Output the [x, y] coordinate of the center of the cell containing the given text.  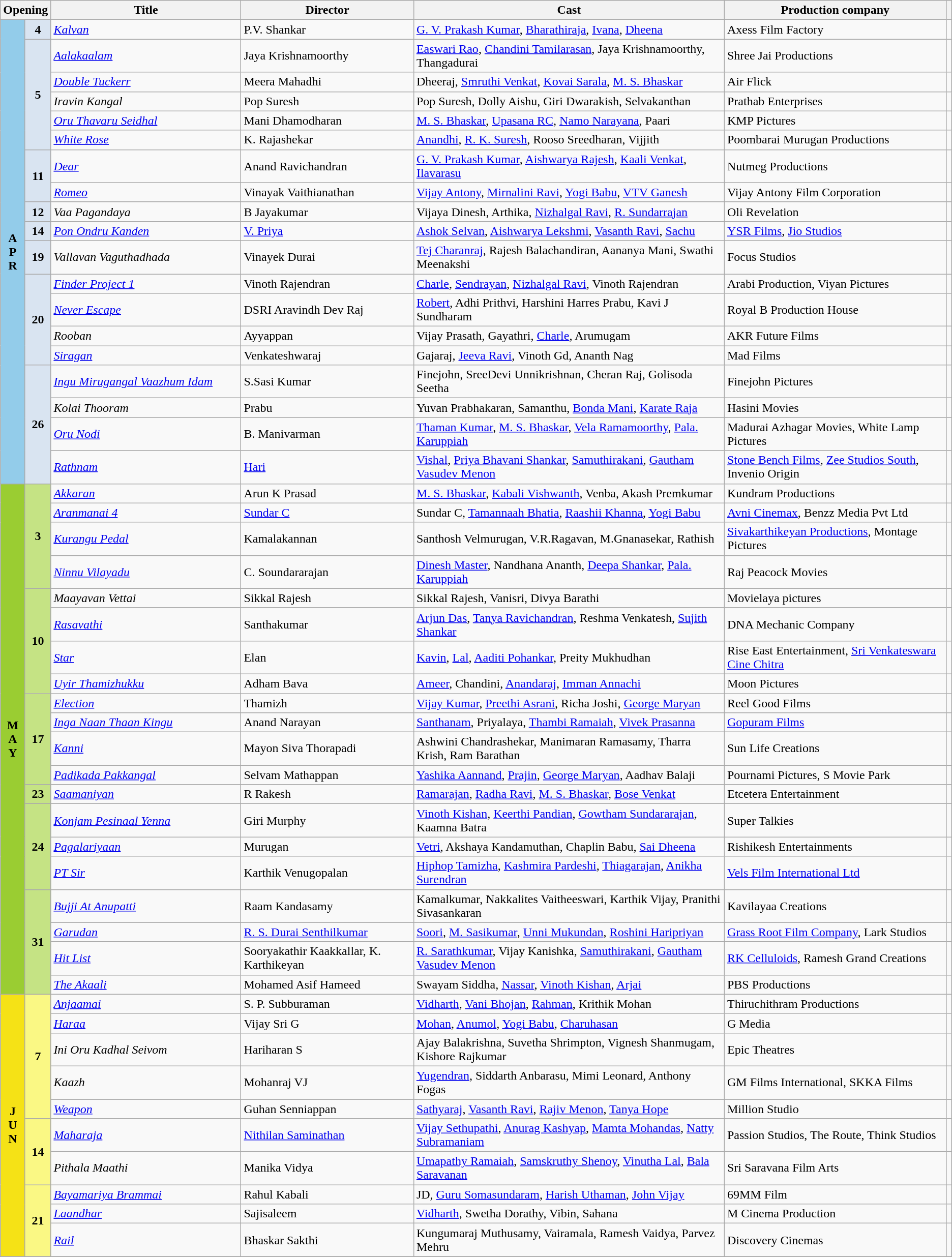
Giri Murphy [328, 821]
The Akaali [146, 984]
Avni Cinemax, Benzz Media Pvt Ltd [835, 513]
Sajisaleem [328, 1214]
Kanni [146, 749]
Charle, Sendrayan, Nizhalgal Ravi, Vinoth Rajendran [569, 283]
Anand Narayan [328, 723]
Bujji At Anupatti [146, 906]
Aranmanai 4 [146, 513]
Oli Revelation [835, 212]
M Cinema Production [835, 1214]
Mayon Siva Thorapadi [328, 749]
G Media [835, 1023]
Padikada Pakkangal [146, 775]
PT Sir [146, 873]
Kavilayaa Creations [835, 906]
Vallavan Vaguthadhada [146, 257]
Tej Charanraj, Rajesh Balachandiran, Aananya Mani, Swathi Meenakshi [569, 257]
Oru Nodi [146, 434]
Venkateshwaraj [328, 355]
Yashika Aannand, Prajin, George Maryan, Aadhav Balaji [569, 775]
Kungumaraj Muthusamy, Vairamala, Ramesh Vaidya, Parvez Mehru [569, 1240]
AKR Future Films [835, 336]
Ninnu Vilayadu [146, 572]
Focus Studios [835, 257]
Vijay Antony, Mirnalini Ravi, Yogi Babu, VTV Ganesh [569, 192]
Axess Film Factory [835, 29]
RK Celluloids, Ramesh Grand Creations [835, 958]
5 [38, 95]
Sikkal Rajesh, Vanisri, Divya Barathi [569, 598]
Ajay Balakrishna, Suvetha Shrimpton, Vignesh Shanmugam, Kishore Rajkumar [569, 1050]
Prathab Enterprises [835, 101]
Weapon [146, 1109]
Bhaskar Sakthi [328, 1240]
Arun K Prasad [328, 493]
Arabi Production, Viyan Pictures [835, 283]
Rahul Kabali [328, 1194]
Kamalakannan [328, 539]
Thiruchithram Productions [835, 1004]
20 [38, 319]
Reel Good Films [835, 703]
Gajaraj, Jeeva Ravi, Vinoth Gd, Ananth Nag [569, 355]
Ashwini Chandrashekar, Manimaran Ramasamy, Tharra Krish, Ram Barathan [569, 749]
Kurangu Pedal [146, 539]
Ayyappan [328, 336]
Mohanraj VJ [328, 1082]
Yuvan Prabhakaran, Samanthu, Bonda Mani, Karate Raja [569, 408]
Grass Root Film Company, Lark Studios [835, 932]
APR [13, 252]
Saamaniyan [146, 794]
23 [38, 794]
Aalakaalam [146, 56]
Ingu Mirugangal Vaazhum Idam [146, 381]
Mani Dhamodharan [328, 121]
7 [38, 1056]
4 [38, 29]
Vetri, Akshaya Kandamuthan, Chaplin Babu, Sai Dheena [569, 847]
Oru Thavaru Seidhal [146, 121]
Hari [328, 467]
M. S. Bhaskar, Kabali Vishwanth, Venba, Akash Premkumar [569, 493]
Moon Pictures [835, 683]
Kaazh [146, 1082]
Yugendran, Siddarth Anbarasu, Mimi Leonard, Anthony Fogas [569, 1082]
V. Priya [328, 231]
Star [146, 657]
26 [38, 424]
Dinesh Master, Nandhana Ananth, Deepa Shankar, Pala. Karuppiah [569, 572]
Maayavan Vettai [146, 598]
R. Sarathkumar, Vijay Kanishka, Samuthirakani, Gautham Vasudev Menon [569, 958]
21 [38, 1220]
Production company [835, 10]
S. P. Subburaman [328, 1004]
Discovery Cinemas [835, 1240]
Dear [146, 166]
Murugan [328, 847]
Anandhi, R. K. Suresh, Rooso Sreedharan, Vijjith [569, 140]
Adham Bava [328, 683]
MAY [13, 739]
Laandhar [146, 1214]
Title [146, 10]
G. V. Prakash Kumar, Aishwarya Rajesh, Kaali Venkat, Ilavarasu [569, 166]
Rail [146, 1240]
White Rose [146, 140]
JUN [13, 1125]
Hasini Movies [835, 408]
Hariharan S [328, 1050]
Sun Life Creations [835, 749]
K. Rajashekar [328, 140]
Mohan, Anumol, Yogi Babu, Charuhasan [569, 1023]
Cast [569, 10]
Pop Suresh [328, 101]
Poombarai Murugan Productions [835, 140]
R. S. Durai Senthilkumar [328, 932]
Rathnam [146, 467]
Epic Theatres [835, 1050]
Pon Ondru Kanden [146, 231]
Vijay Sethupathi, Anurag Kashyap, Mamta Mohandas, Natty Subramaniam [569, 1135]
Never Escape [146, 310]
S.Sasi Kumar [328, 381]
Anjaamai [146, 1004]
Sathyaraj, Vasanth Ravi, Rajiv Menon, Tanya Hope [569, 1109]
Robert, Adhi Prithvi, Harshini Harres Prabu, Kavi J Sundharam [569, 310]
Vijay Antony Film Corporation [835, 192]
Pagalariyaan [146, 847]
DNA Mechanic Company [835, 624]
Raj Peacock Movies [835, 572]
31 [38, 942]
Vinayak Vaithianathan [328, 192]
Hit List [146, 958]
Finejohn Pictures [835, 381]
Finejohn, SreeDevi Unnikrishnan, Cheran Raj, Golisoda Seetha [569, 381]
PBS Productions [835, 984]
Sikkal Rajesh [328, 598]
Inga Naan Thaan Kingu [146, 723]
B. Manivarman [328, 434]
69MM Film [835, 1194]
Manika Vidya [328, 1169]
Siragan [146, 355]
Rishikesh Entertainments [835, 847]
Ashok Selvan, Aishwarya Lekshmi, Vasanth Ravi, Sachu [569, 231]
Easwari Rao, Chandini Tamilarasan, Jaya Krishnamoorthy, Thangadurai [569, 56]
Vijay Prasath, Gayathri, Charle, Arumugam [569, 336]
Rasavathi [146, 624]
B Jayakumar [328, 212]
Ramarajan, Radha Ravi, M. S. Bhaskar, Bose Venkat [569, 794]
Opening [25, 10]
Anand Ravichandran [328, 166]
Million Studio [835, 1109]
Ameer, Chandini, Anandaraj, Imman Annachi [569, 683]
Sivakarthikeyan Productions, Montage Pictures [835, 539]
Shree Jai Productions [835, 56]
Passion Studios, The Route, Think Studios [835, 1135]
11 [38, 176]
Sundar C, Tamannaah Bhatia, Raashii Khanna, Yogi Babu [569, 513]
Super Talkies [835, 821]
Selvam Mathappan [328, 775]
Vijaya Dinesh, Arthika, Nizhalgal Ravi, R. Sundarrajan [569, 212]
Dheeraj, Smruthi Venkat, Kovai Sarala, M. S. Bhaskar [569, 82]
3 [38, 536]
Sundar C [328, 513]
Royal B Production House [835, 310]
Rise East Entertainment, Sri Venkateswara Cine Chitra [835, 657]
Vinoth Kishan, Keerthi Pandian, Gowtham Sundararajan, Kaamna Batra [569, 821]
12 [38, 212]
Santhanam, Priyalaya, Thambi Ramaiah, Vivek Prasanna [569, 723]
Hiphop Tamizha, Kashmira Pardeshi, Thiagarajan, Anikha Surendran [569, 873]
Garudan [146, 932]
Swayam Siddha, Nassar, Vinoth Kishan, Arjai [569, 984]
Movielaya pictures [835, 598]
Vels Film International Ltd [835, 873]
KMP Pictures [835, 121]
Madurai Azhagar Movies, White Lamp Pictures [835, 434]
Soori, M. Sasikumar, Unni Mukundan, Roshini Haripriyan [569, 932]
Etcetera Entertainment [835, 794]
Maharaja [146, 1135]
Kolai Thooram [146, 408]
Jaya Krishnamoorthy [328, 56]
Gopuram Films [835, 723]
Air Flick [835, 82]
GM Films International, SKKA Films [835, 1082]
M. S. Bhaskar, Upasana RC, Namo Narayana, Paari [569, 121]
Guhan Senniappan [328, 1109]
Iravin Kangal [146, 101]
Finder Project 1 [146, 283]
Vaa Pagandaya [146, 212]
Sooryakathir Kaakkallar, K. Karthikeyan [328, 958]
Bayamariya Brammai [146, 1194]
10 [38, 641]
Vijay Kumar, Preethi Asrani, Richa Joshi, George Maryan [569, 703]
Mohamed Asif Hameed [328, 984]
Stone Bench Films, Zee Studios South, Invenio Origin [835, 467]
R Rakesh [328, 794]
Haraa [146, 1023]
Ini Oru Kadhal Seivom [146, 1050]
Raam Kandasamy [328, 906]
Umapathy Ramaiah, Samskruthy Shenoy, Vinutha Lal, Bala Saravanan [569, 1169]
Rooban [146, 336]
17 [38, 739]
Thaman Kumar, M. S. Bhaskar, Vela Ramamoorthy, Pala. Karuppiah [569, 434]
Kundram Productions [835, 493]
Mad Films [835, 355]
Vinoth Rajendran [328, 283]
Nithilan Saminathan [328, 1135]
C. Soundararajan [328, 572]
Vijay Sri G [328, 1023]
Pithala Maathi [146, 1169]
DSRI Aravindh Dev Raj [328, 310]
Vishal, Priya Bhavani Shankar, Samuthirakani, Gautham Vasudev Menon [569, 467]
Santhosh Velmurugan, V.R.Ragavan, M.Gnanasekar, Rathish [569, 539]
19 [38, 257]
Arjun Das, Tanya Ravichandran, Reshma Venkatesh, Sujith Shankar [569, 624]
JD, Guru Somasundaram, Harish Uthaman, John Vijay [569, 1194]
Meera Mahadhi [328, 82]
G. V. Prakash Kumar, Bharathiraja, Ivana, Dheena [569, 29]
Vidharth, Swetha Dorathy, Vibin, Sahana [569, 1214]
YSR Films, Jio Studios [835, 231]
Santhakumar [328, 624]
Kamalkumar, Nakkalites Vaitheeswari, Karthik Vijay, Pranithi Sivasankaran [569, 906]
P.V. Shankar [328, 29]
Kavin, Lal, Aaditi Pohankar, Preity Mukhudhan [569, 657]
Sri Saravana Film Arts [835, 1169]
Elan [328, 657]
Uyir Thamizhukku [146, 683]
Vidharth, Vani Bhojan, Rahman, Krithik Mohan [569, 1004]
Double Tuckerr [146, 82]
Prabu [328, 408]
Vinayek Durai [328, 257]
Romeo [146, 192]
Konjam Pesinaal Yenna [146, 821]
Thamizh [328, 703]
Election [146, 703]
Karthik Venugopalan [328, 873]
Director [328, 10]
Akkaran [146, 493]
Nutmeg Productions [835, 166]
Kalvan [146, 29]
Pournami Pictures, S Movie Park [835, 775]
24 [38, 847]
Pop Suresh, Dolly Aishu, Giri Dwarakish, Selvakanthan [569, 101]
